From the cell containing the given text, extract its center point as [X, Y] coordinate. 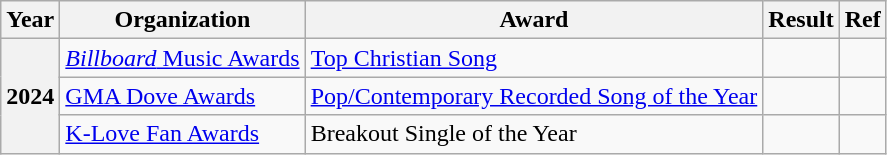
GMA Dove Awards [182, 96]
Organization [182, 20]
Result [801, 20]
Year [30, 20]
Top Christian Song [534, 58]
Ref [862, 20]
Billboard Music Awards [182, 58]
2024 [30, 96]
Award [534, 20]
Pop/Contemporary Recorded Song of the Year [534, 96]
K-Love Fan Awards [182, 134]
Breakout Single of the Year [534, 134]
